For the text-containing cell, return its midpoint in (x, y) coordinate format. 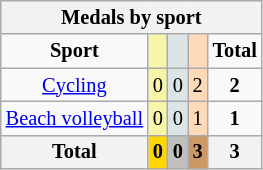
Cycling (74, 85)
Beach volleyball (74, 118)
Medals by sport (132, 17)
Sport (74, 51)
